Scan for the cell matching the given text and deliver its [x, y] coordinate at center. 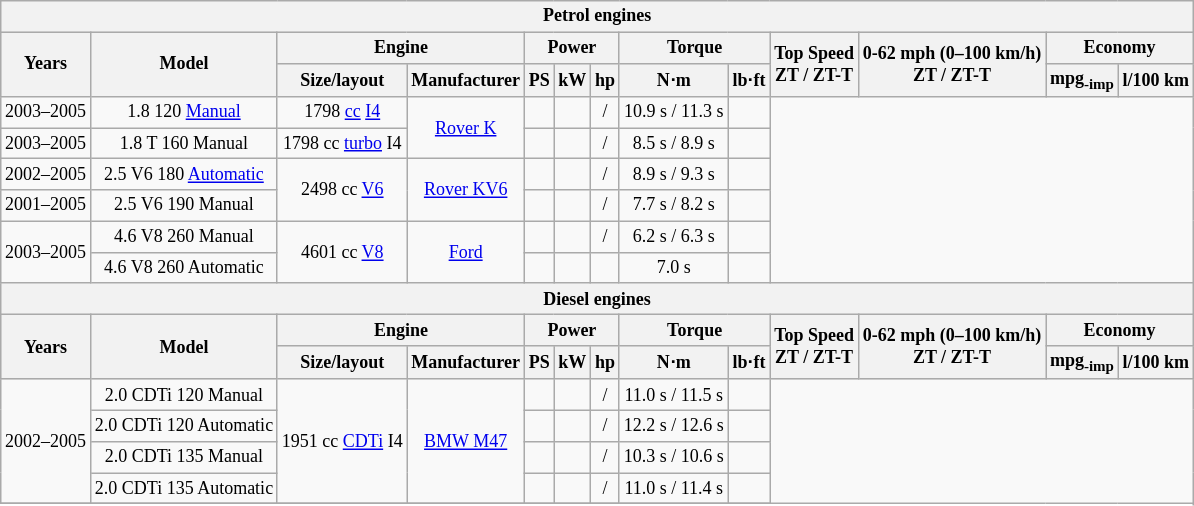
10.9 s / 11.3 s [674, 112]
6.2 s / 6.3 s [674, 236]
2.0 CDTi 120 Automatic [184, 426]
2.0 CDTi 135 Automatic [184, 488]
BMW M47 [466, 442]
2.0 CDTi 135 Manual [184, 456]
Rover KV6 [466, 190]
8.9 s / 9.3 s [674, 174]
Petrol engines [598, 16]
11.0 s / 11.5 s [674, 394]
7.7 s / 8.2 s [674, 206]
2001–2005 [46, 206]
1.8 T 160 Manual [184, 144]
1.8 120 Manual [184, 112]
12.2 s / 12.6 s [674, 426]
2.5 V6 190 Manual [184, 206]
Diesel engines [598, 298]
11.0 s / 11.4 s [674, 488]
4.6 V8 260 Automatic [184, 268]
1798 cc I4 [342, 112]
Rover K [466, 127]
4601 cc V8 [342, 252]
2.0 CDTi 120 Manual [184, 394]
8.5 s / 8.9 s [674, 144]
Ford [466, 252]
1951 cc CDTi I4 [342, 442]
2498 cc V6 [342, 190]
2.5 V6 180 Automatic [184, 174]
7.0 s [674, 268]
4.6 V8 260 Manual [184, 236]
10.3 s / 10.6 s [674, 456]
1798 cc turbo I4 [342, 144]
